Identify which cell holds the provided text, then report its (X, Y) central coordinate. 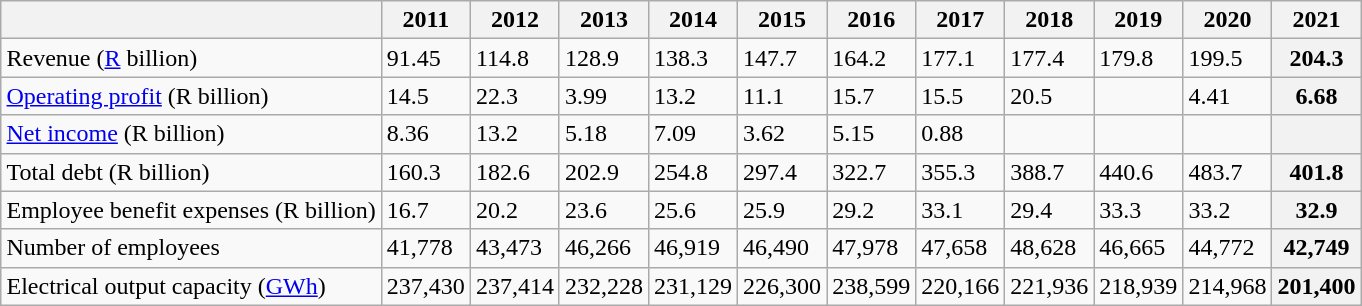
Operating profit (R billion) (191, 96)
2012 (514, 20)
3.62 (782, 134)
11.1 (782, 96)
2019 (1138, 20)
48,628 (1050, 248)
401.8 (1316, 172)
46,490 (782, 248)
20.5 (1050, 96)
5.18 (604, 134)
254.8 (692, 172)
160.3 (426, 172)
147.7 (782, 58)
231,129 (692, 286)
237,414 (514, 286)
15.5 (960, 96)
Number of employees (191, 248)
8.36 (426, 134)
16.7 (426, 210)
7.09 (692, 134)
177.4 (1050, 58)
164.2 (872, 58)
43,473 (514, 248)
238,599 (872, 286)
322.7 (872, 172)
199.5 (1228, 58)
23.6 (604, 210)
2020 (1228, 20)
237,430 (426, 286)
214,968 (1228, 286)
46,665 (1138, 248)
91.45 (426, 58)
297.4 (782, 172)
2021 (1316, 20)
42,749 (1316, 248)
29.2 (872, 210)
2014 (692, 20)
46,266 (604, 248)
2018 (1050, 20)
220,166 (960, 286)
0.88 (960, 134)
47,978 (872, 248)
46,919 (692, 248)
25.9 (782, 210)
114.8 (514, 58)
2017 (960, 20)
201,400 (1316, 286)
Revenue (R billion) (191, 58)
Net income (R billion) (191, 134)
128.9 (604, 58)
388.7 (1050, 172)
47,658 (960, 248)
14.5 (426, 96)
15.7 (872, 96)
226,300 (782, 286)
25.6 (692, 210)
440.6 (1138, 172)
5.15 (872, 134)
Electrical output capacity (GWh) (191, 286)
29.4 (1050, 210)
44,772 (1228, 248)
41,778 (426, 248)
22.3 (514, 96)
483.7 (1228, 172)
138.3 (692, 58)
232,228 (604, 286)
33.2 (1228, 210)
4.41 (1228, 96)
177.1 (960, 58)
33.1 (960, 210)
20.2 (514, 210)
Employee benefit expenses (R billion) (191, 210)
6.68 (1316, 96)
218,939 (1138, 286)
179.8 (1138, 58)
2011 (426, 20)
2013 (604, 20)
182.6 (514, 172)
2015 (782, 20)
204.3 (1316, 58)
355.3 (960, 172)
2016 (872, 20)
202.9 (604, 172)
3.99 (604, 96)
33.3 (1138, 210)
Total debt (R billion) (191, 172)
32.9 (1316, 210)
221,936 (1050, 286)
